Find where the given text appears and provide that cell's center as [X, Y] coordinate. 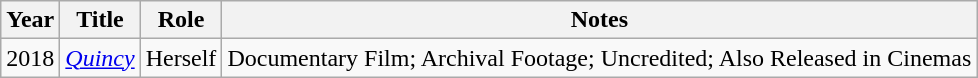
Herself [181, 58]
Year [30, 20]
2018 [30, 58]
Title [100, 20]
Documentary Film; Archival Footage; Uncredited; Also Released in Cinemas [600, 58]
Role [181, 20]
Notes [600, 20]
Quincy [100, 58]
